Detect which cell encompasses the target text, then output its [x, y] center coordinate. 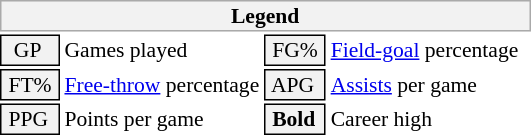
Games played [162, 50]
FT% [30, 85]
FG% [295, 50]
Assists per game [430, 85]
Legend [265, 16]
APG [295, 85]
Field-goal percentage [430, 50]
GP [30, 50]
Free-throw percentage [162, 85]
